Identify which cell holds the provided text, then report its (X, Y) central coordinate. 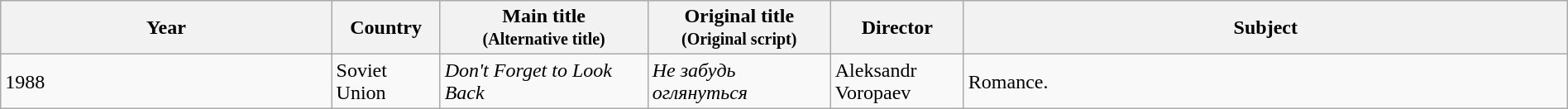
Не забудь оглянуться (739, 81)
Year (166, 28)
Romance. (1265, 81)
Country (385, 28)
Subject (1265, 28)
Aleksandr Voropaev (896, 81)
Don't Forget to Look Back (544, 81)
Original title(Original script) (739, 28)
1988 (166, 81)
Main title(Alternative title) (544, 28)
Soviet Union (385, 81)
Director (896, 28)
